Detect which cell encompasses the target text, then output its [X, Y] center coordinate. 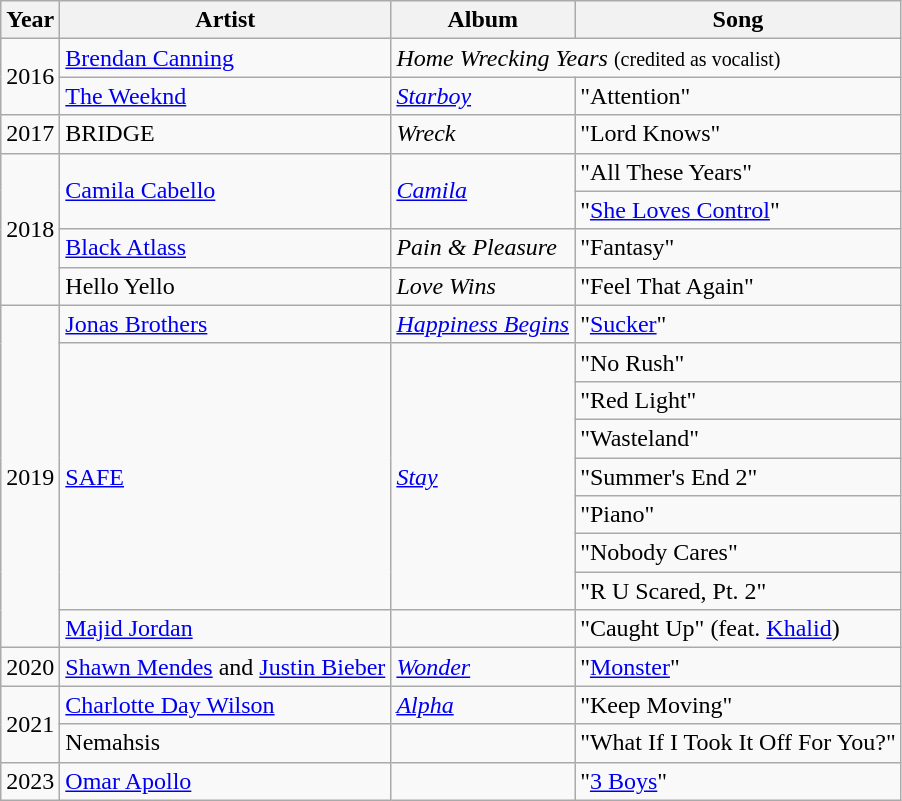
2021 [30, 724]
Love Wins [483, 286]
Alpha [483, 705]
Black Atlass [226, 248]
"Summer's End 2" [738, 477]
Brendan Canning [226, 58]
2018 [30, 229]
Jonas Brothers [226, 324]
Starboy [483, 96]
Shawn Mendes and Justin Bieber [226, 667]
Home Wrecking Years (credited as vocalist) [646, 58]
"Attention" [738, 96]
"Lord Knows" [738, 134]
Stay [483, 476]
2020 [30, 667]
"Feel That Again" [738, 286]
Song [738, 20]
Album [483, 20]
Happiness Begins [483, 324]
2016 [30, 77]
"R U Scared, Pt. 2" [738, 591]
Hello Yello [226, 286]
Majid Jordan [226, 629]
Omar Apollo [226, 781]
2019 [30, 476]
Pain & Pleasure [483, 248]
"Sucker" [738, 324]
2023 [30, 781]
Nemahsis [226, 743]
"Wasteland" [738, 438]
"Caught Up" (feat. Khalid) [738, 629]
"Red Light" [738, 400]
Camila Cabello [226, 191]
2017 [30, 134]
Artist [226, 20]
The Weeknd [226, 96]
Wreck [483, 134]
Camila [483, 191]
Charlotte Day Wilson [226, 705]
"Monster" [738, 667]
"3 Boys" [738, 781]
"No Rush" [738, 362]
Wonder [483, 667]
"Piano" [738, 515]
"Nobody Cares" [738, 553]
Year [30, 20]
"What If I Took It Off For You?" [738, 743]
"Fantasy" [738, 248]
BRIDGE [226, 134]
"All These Years" [738, 172]
"She Loves Control" [738, 210]
SAFE [226, 476]
"Keep Moving" [738, 705]
